Identify which cell holds the provided text, then report its (x, y) central coordinate. 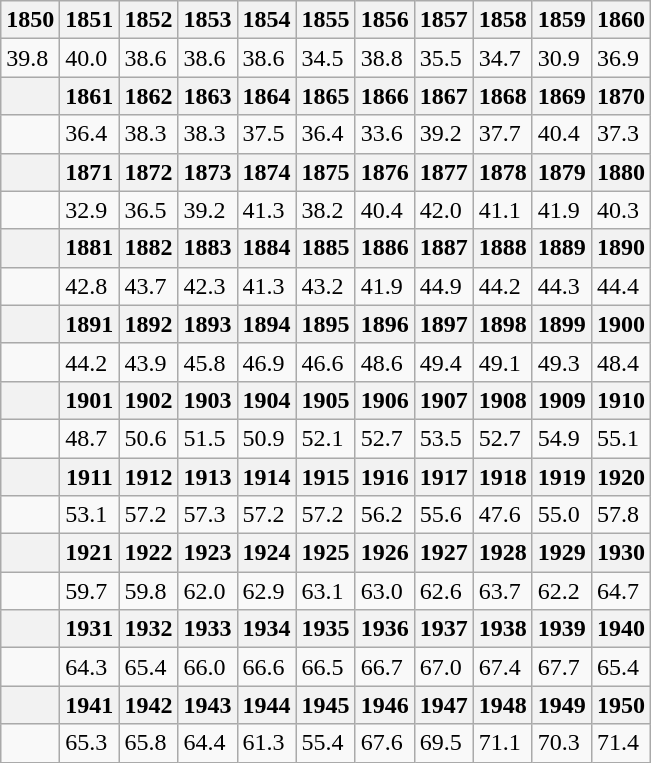
1920 (620, 477)
1850 (30, 20)
1905 (326, 400)
43.7 (148, 286)
67.0 (444, 667)
64.3 (90, 667)
1940 (620, 629)
43.2 (326, 286)
1918 (502, 477)
1888 (502, 248)
66.6 (266, 667)
1891 (90, 324)
38.2 (326, 210)
1864 (266, 96)
57.8 (620, 515)
1913 (208, 477)
1903 (208, 400)
54.9 (562, 438)
40.0 (90, 58)
1936 (384, 629)
71.4 (620, 743)
69.5 (444, 743)
66.0 (208, 667)
1874 (266, 172)
35.5 (444, 58)
1894 (266, 324)
42.3 (208, 286)
50.6 (148, 438)
1922 (148, 553)
62.2 (562, 591)
1933 (208, 629)
47.6 (502, 515)
1883 (208, 248)
1938 (502, 629)
1944 (266, 705)
1893 (208, 324)
1898 (502, 324)
37.7 (502, 134)
66.7 (384, 667)
55.4 (326, 743)
71.1 (502, 743)
1887 (444, 248)
61.3 (266, 743)
1900 (620, 324)
49.3 (562, 362)
1917 (444, 477)
70.3 (562, 743)
48.6 (384, 362)
1889 (562, 248)
44.4 (620, 286)
1921 (90, 553)
67.6 (384, 743)
1907 (444, 400)
1914 (266, 477)
49.1 (502, 362)
59.7 (90, 591)
65.3 (90, 743)
1878 (502, 172)
53.5 (444, 438)
1906 (384, 400)
1899 (562, 324)
1856 (384, 20)
42.8 (90, 286)
1877 (444, 172)
65.8 (148, 743)
1892 (148, 324)
1895 (326, 324)
1880 (620, 172)
63.0 (384, 591)
1927 (444, 553)
1882 (148, 248)
1876 (384, 172)
36.5 (148, 210)
1941 (90, 705)
48.7 (90, 438)
46.6 (326, 362)
67.7 (562, 667)
34.7 (502, 58)
1916 (384, 477)
1923 (208, 553)
34.5 (326, 58)
56.2 (384, 515)
1926 (384, 553)
1871 (90, 172)
1875 (326, 172)
62.6 (444, 591)
1937 (444, 629)
53.1 (90, 515)
1851 (90, 20)
1867 (444, 96)
1928 (502, 553)
1910 (620, 400)
64.4 (208, 743)
1866 (384, 96)
1886 (384, 248)
1852 (148, 20)
36.9 (620, 58)
46.9 (266, 362)
1873 (208, 172)
1912 (148, 477)
1908 (502, 400)
1939 (562, 629)
55.0 (562, 515)
59.8 (148, 591)
1884 (266, 248)
1855 (326, 20)
1943 (208, 705)
40.3 (620, 210)
52.1 (326, 438)
1929 (562, 553)
1932 (148, 629)
67.4 (502, 667)
1904 (266, 400)
1901 (90, 400)
1935 (326, 629)
1858 (502, 20)
1947 (444, 705)
44.3 (562, 286)
63.1 (326, 591)
1859 (562, 20)
1946 (384, 705)
51.5 (208, 438)
48.4 (620, 362)
32.9 (90, 210)
43.9 (148, 362)
63.7 (502, 591)
1862 (148, 96)
1869 (562, 96)
1924 (266, 553)
57.3 (208, 515)
1896 (384, 324)
1934 (266, 629)
1911 (90, 477)
1909 (562, 400)
62.0 (208, 591)
1902 (148, 400)
1949 (562, 705)
1865 (326, 96)
1885 (326, 248)
1950 (620, 705)
1881 (90, 248)
1854 (266, 20)
66.5 (326, 667)
1860 (620, 20)
37.5 (266, 134)
1872 (148, 172)
1897 (444, 324)
62.9 (266, 591)
39.8 (30, 58)
1868 (502, 96)
1948 (502, 705)
30.9 (562, 58)
1930 (620, 553)
1919 (562, 477)
49.4 (444, 362)
50.9 (266, 438)
37.3 (620, 134)
41.1 (502, 210)
1942 (148, 705)
1857 (444, 20)
33.6 (384, 134)
64.7 (620, 591)
55.1 (620, 438)
1925 (326, 553)
1861 (90, 96)
1870 (620, 96)
45.8 (208, 362)
44.9 (444, 286)
1879 (562, 172)
1890 (620, 248)
1931 (90, 629)
1915 (326, 477)
1853 (208, 20)
1863 (208, 96)
55.6 (444, 515)
38.8 (384, 58)
1945 (326, 705)
42.0 (444, 210)
